Provide the [X, Y] coordinate of the cell's center where the given text is located.  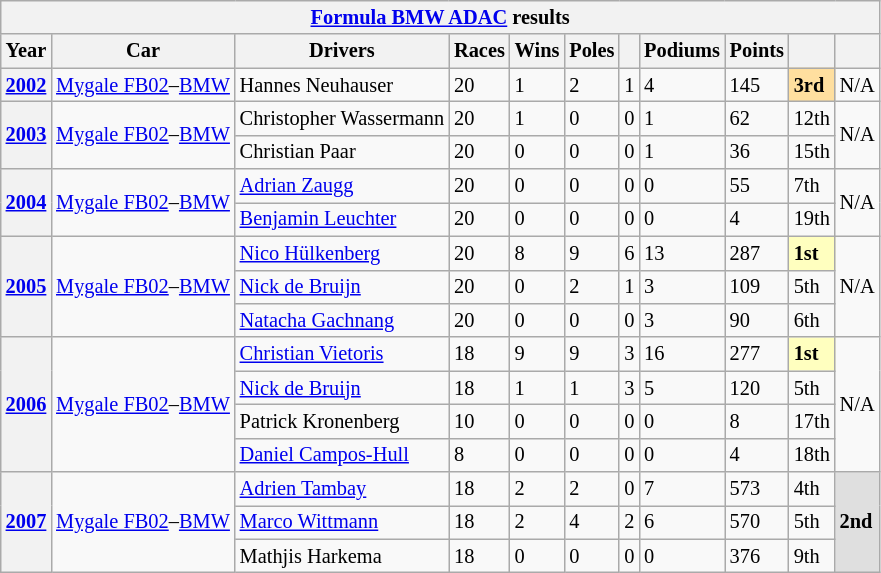
2005 [26, 286]
Podiums [682, 51]
90 [757, 320]
13 [682, 253]
287 [757, 253]
2004 [26, 202]
5 [682, 388]
17th [812, 421]
376 [757, 556]
Points [757, 51]
55 [757, 186]
6th [812, 320]
Car [143, 51]
277 [757, 354]
2006 [26, 404]
Wins [538, 51]
Natacha Gachnang [342, 320]
Mathjis Harkema [342, 556]
Hannes Neuhauser [342, 85]
7 [682, 489]
Patrick Kronenberg [342, 421]
Poles [592, 51]
570 [757, 522]
Year [26, 51]
573 [757, 489]
3rd [812, 85]
Christian Vietoris [342, 354]
145 [757, 85]
2002 [26, 85]
Benjamin Leuchter [342, 219]
7th [812, 186]
2003 [26, 134]
Adrien Tambay [342, 489]
Christian Paar [342, 152]
109 [757, 287]
Adrian Zaugg [342, 186]
9th [812, 556]
120 [757, 388]
2007 [26, 522]
15th [812, 152]
Drivers [342, 51]
18th [812, 455]
19th [812, 219]
62 [757, 118]
10 [480, 421]
Daniel Campos-Hull [342, 455]
Marco Wittmann [342, 522]
12th [812, 118]
4th [812, 489]
36 [757, 152]
Races [480, 51]
Formula BMW ADAC results [440, 17]
2nd [858, 522]
Nico Hülkenberg [342, 253]
16 [682, 354]
Christopher Wassermann [342, 118]
